Return the (x, y) coordinate for the center point of the cell that contains the specified text.  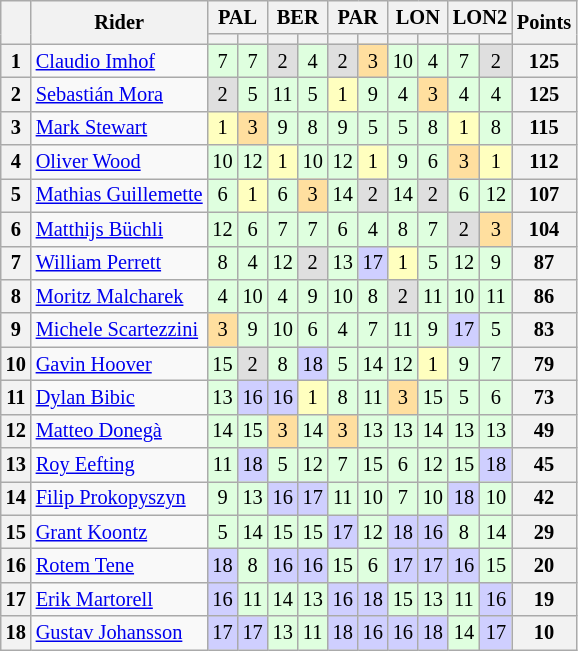
20 (544, 565)
PAL (238, 17)
45 (544, 465)
Matteo Donegà (120, 431)
Grant Koontz (120, 532)
79 (544, 364)
83 (544, 330)
104 (544, 229)
115 (544, 128)
Moritz Malcharek (120, 296)
LON (418, 17)
LON2 (480, 17)
Filip Prokopyszyn (120, 498)
Gavin Hoover (120, 364)
Rotem Tene (120, 565)
PAR (358, 17)
Claudio Imhof (120, 61)
73 (544, 397)
29 (544, 532)
Rider (120, 22)
Sebastián Mora (120, 94)
86 (544, 296)
Points (544, 22)
Mark Stewart (120, 128)
112 (544, 162)
42 (544, 498)
Gustav Johansson (120, 633)
19 (544, 599)
BER (298, 17)
Michele Scartezzini (120, 330)
Matthijs Büchli (120, 229)
49 (544, 431)
Erik Martorell (120, 599)
Roy Eefting (120, 465)
Oliver Wood (120, 162)
87 (544, 263)
107 (544, 195)
Dylan Bibic (120, 397)
Mathias Guillemette (120, 195)
William Perrett (120, 263)
